Locate the cell with the specified text and output its (X, Y) center coordinate. 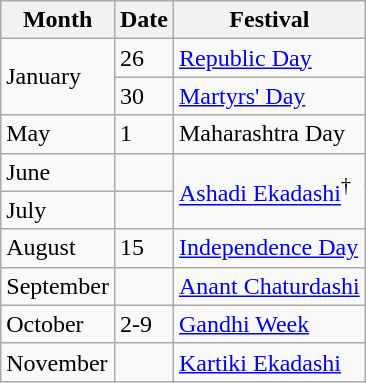
Independence Day (269, 248)
2-9 (144, 324)
May (58, 134)
January (58, 77)
Kartiki Ekadashi (269, 362)
September (58, 286)
November (58, 362)
Republic Day (269, 58)
Anant Chaturdashi (269, 286)
Ashadi Ekadashi† (269, 191)
June (58, 172)
Date (144, 20)
Martyrs' Day (269, 96)
October (58, 324)
July (58, 210)
Month (58, 20)
Festival (269, 20)
1 (144, 134)
15 (144, 248)
Gandhi Week (269, 324)
August (58, 248)
Maharashtra Day (269, 134)
30 (144, 96)
26 (144, 58)
